Pinpoint the cell where the given text exists, returning its [X, Y] midpoint coordinate. 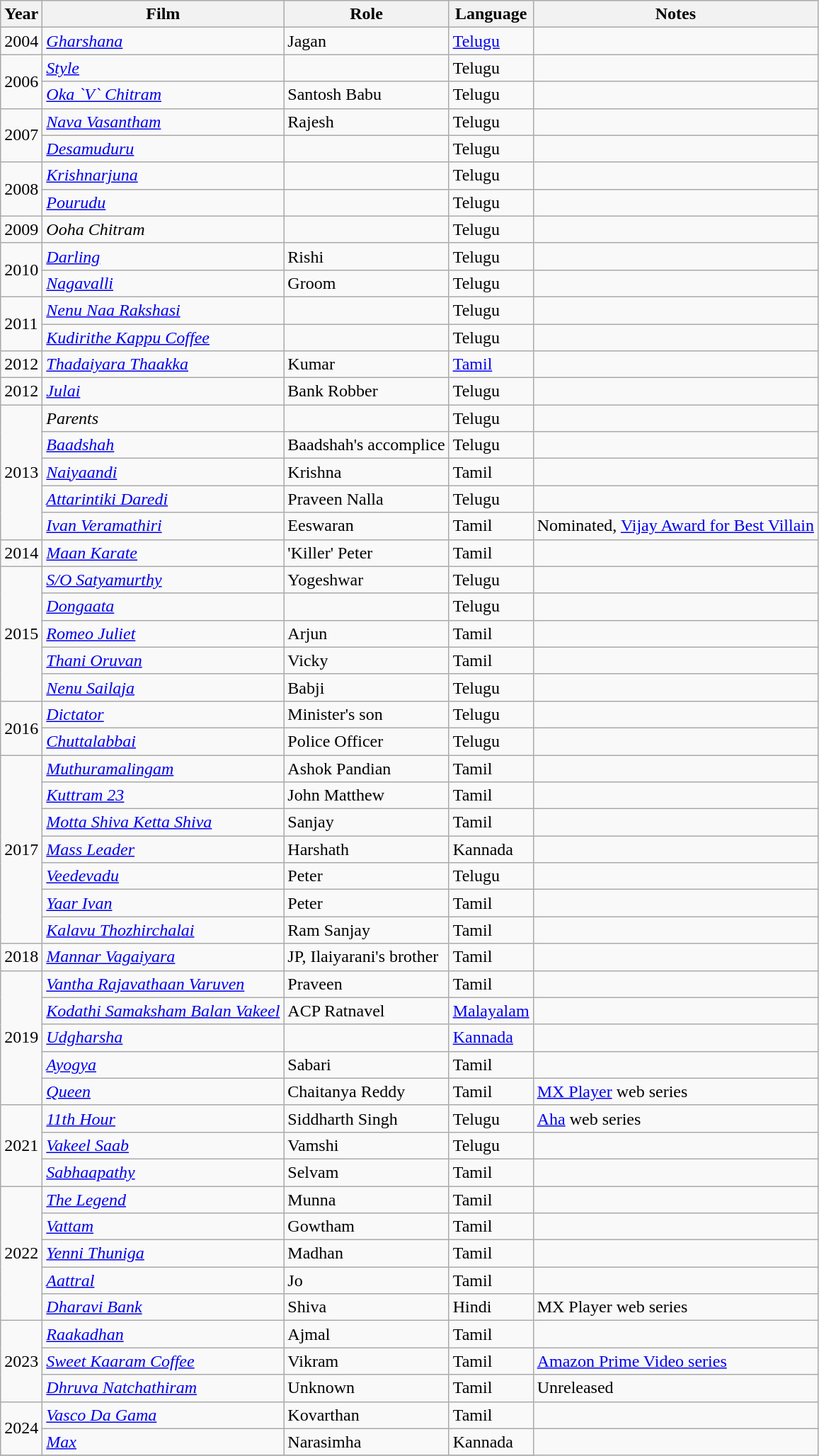
Film [163, 14]
Amazon Prime Video series [675, 1361]
Desamuduru [163, 149]
Krishna [367, 472]
Thadaiyara Thaakka [163, 365]
Kodathi Samaksham Balan Vakeel [163, 1011]
Language [491, 14]
Kumar [367, 365]
Madhan [367, 1254]
11th Hour [163, 1118]
Ajmal [367, 1334]
2019 [21, 1038]
Yenni Thuniga [163, 1254]
Gharshana [163, 41]
Notes [675, 14]
Dharavi Bank [163, 1307]
Malayalam [491, 1011]
2015 [21, 634]
Udgharsha [163, 1038]
2016 [21, 728]
Dongaata [163, 607]
Babji [367, 687]
Year [21, 14]
2006 [21, 81]
Baadshah's accomplice [367, 445]
Munna [367, 1200]
Nenu Naa Rakshasi [163, 310]
Julai [163, 391]
Nagavalli [163, 283]
Dhruva Natchathiram [163, 1388]
Kovarthan [367, 1415]
Siddharth Singh [367, 1118]
ACP Ratnavel [367, 1011]
Shiva [367, 1307]
Eeswaran [367, 526]
Harshath [367, 849]
Parents [163, 418]
2009 [21, 229]
Kalavu Thozhirchalai [163, 930]
2021 [21, 1145]
Romeo Juliet [163, 634]
Bank Robber [367, 391]
The Legend [163, 1200]
Muthuramalingam [163, 768]
Oka `V` Chitram [163, 95]
2008 [21, 189]
Ram Sanjay [367, 930]
2004 [21, 41]
2017 [21, 849]
2010 [21, 270]
Pourudu [163, 202]
Sanjay [367, 822]
Hindi [491, 1307]
Mannar Vagaiyara [163, 957]
2022 [21, 1254]
Thani Oruvan [163, 660]
Police Officer [367, 741]
2024 [21, 1428]
John Matthew [367, 796]
Mass Leader [163, 849]
Minister's son [367, 714]
Max [163, 1442]
2023 [21, 1361]
2018 [21, 957]
Darling [163, 256]
Chuttalabbai [163, 741]
Santosh Babu [367, 95]
Queen [163, 1091]
Aattral [163, 1280]
Kudirithe Kappu Coffee [163, 338]
Praveen Nalla [367, 499]
Aha web series [675, 1118]
Vikram [367, 1361]
Sweet Kaaram Coffee [163, 1361]
Unreleased [675, 1388]
Vakeel Saab [163, 1145]
Style [163, 68]
Attarintiki Daredi [163, 499]
Chaitanya Reddy [367, 1091]
Nava Vasantham [163, 122]
Jagan [367, 41]
Unknown [367, 1388]
Vamshi [367, 1145]
Vicky [367, 660]
2007 [21, 135]
2011 [21, 323]
Rishi [367, 256]
Ivan Veramathiri [163, 526]
Ooha Chitram [163, 229]
Jo [367, 1280]
Ashok Pandian [367, 768]
JP, Ilaiyarani's brother [367, 957]
Veedevadu [163, 876]
Krishnarjuna [163, 176]
2013 [21, 472]
Selvam [367, 1172]
Kuttram 23 [163, 796]
Gowtham [367, 1227]
S/O Satyamurthy [163, 580]
Maan Karate [163, 553]
Narasimha [367, 1442]
Yogeshwar [367, 580]
Vattam [163, 1227]
'Killer' Peter [367, 553]
Arjun [367, 634]
Raakadhan [163, 1334]
Praveen [367, 984]
Role [367, 14]
Nominated, Vijay Award for Best Villain [675, 526]
Baadshah [163, 445]
Groom [367, 283]
Nenu Sailaja [163, 687]
Vantha Rajavathaan Varuven [163, 984]
Ayogya [163, 1065]
Yaar Ivan [163, 903]
Motta Shiva Ketta Shiva [163, 822]
Sabari [367, 1065]
Dictator [163, 714]
2014 [21, 553]
Naiyaandi [163, 472]
Vasco Da Gama [163, 1415]
Rajesh [367, 122]
Sabhaapathy [163, 1172]
